Find where the given text appears and provide that cell's center as (X, Y) coordinate. 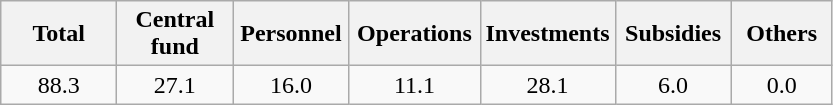
27.1 (175, 85)
Central fund (175, 34)
6.0 (673, 85)
Investments (548, 34)
28.1 (548, 85)
Others (782, 34)
Personnel (291, 34)
Subsidies (673, 34)
88.3 (59, 85)
Total (59, 34)
0.0 (782, 85)
Operations (414, 34)
16.0 (291, 85)
11.1 (414, 85)
